Detect which cell encompasses the target text, then output its [X, Y] center coordinate. 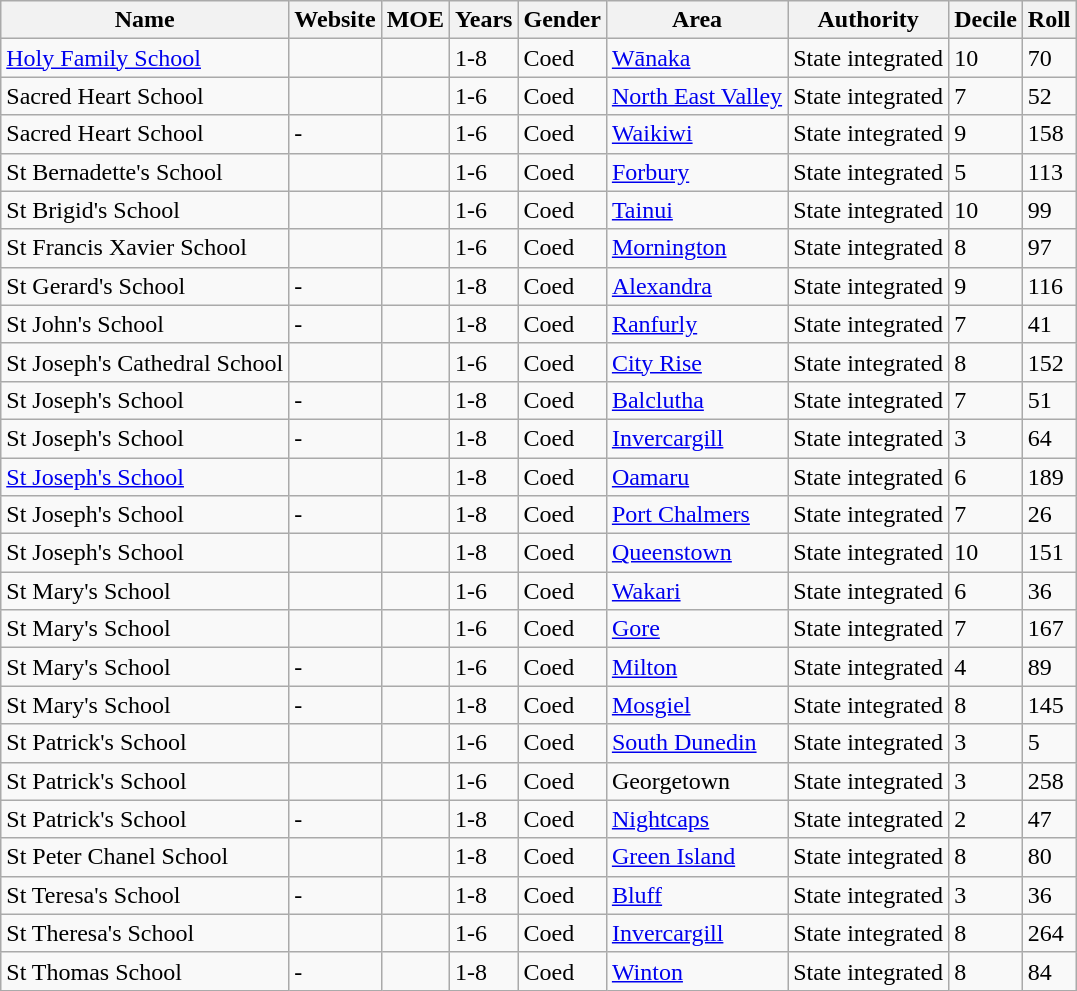
Oamaru [696, 477]
151 [1049, 553]
St Teresa's School [145, 895]
MOE [415, 20]
St Bernadette's School [145, 172]
152 [1049, 362]
Years [484, 20]
St John's School [145, 324]
99 [1049, 210]
189 [1049, 477]
Area [696, 20]
52 [1049, 96]
Balclutha [696, 400]
64 [1049, 438]
116 [1049, 286]
Waikiwi [696, 134]
113 [1049, 172]
97 [1049, 248]
89 [1049, 667]
St Joseph's Cathedral School [145, 362]
264 [1049, 933]
158 [1049, 134]
Gender [562, 20]
Queenstown [696, 553]
Forbury [696, 172]
258 [1049, 781]
Holy Family School [145, 58]
Authority [868, 20]
St Gerard's School [145, 286]
City Rise [696, 362]
167 [1049, 629]
Bluff [696, 895]
Mornington [696, 248]
Georgetown [696, 781]
Name [145, 20]
145 [1049, 705]
Gore [696, 629]
St Peter Chanel School [145, 857]
Port Chalmers [696, 515]
Green Island [696, 857]
4 [986, 667]
70 [1049, 58]
North East Valley [696, 96]
Tainui [696, 210]
41 [1049, 324]
Decile [986, 20]
South Dunedin [696, 743]
St Brigid's School [145, 210]
Nightcaps [696, 819]
Ranfurly [696, 324]
Roll [1049, 20]
St Theresa's School [145, 933]
Website [335, 20]
47 [1049, 819]
2 [986, 819]
St Thomas School [145, 971]
84 [1049, 971]
51 [1049, 400]
Wakari [696, 591]
Milton [696, 667]
80 [1049, 857]
Alexandra [696, 286]
Wānaka [696, 58]
Mosgiel [696, 705]
Winton [696, 971]
26 [1049, 515]
St Francis Xavier School [145, 248]
